From the cell containing the given text, extract its center point as [x, y] coordinate. 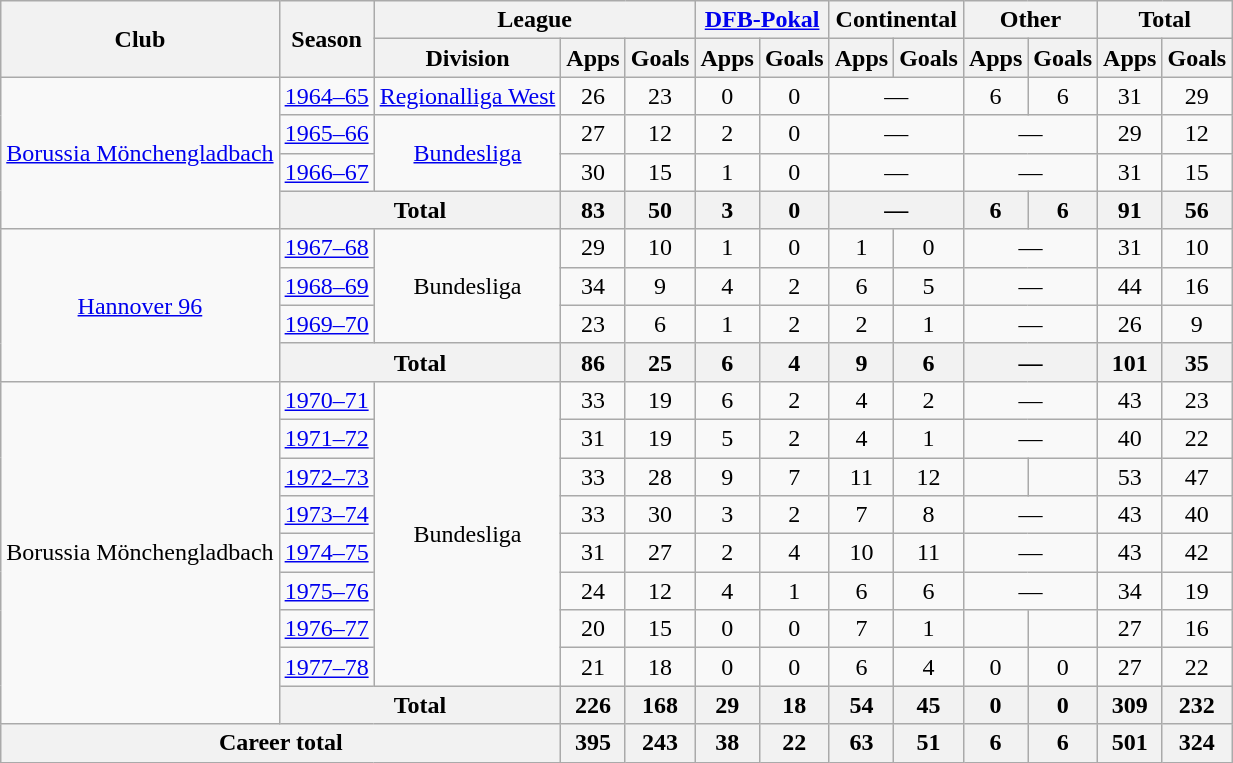
324 [1197, 743]
63 [861, 743]
45 [929, 705]
Regionalliga West [468, 96]
Hannover 96 [140, 305]
50 [660, 210]
1973–74 [326, 515]
24 [593, 591]
44 [1130, 286]
1971–72 [326, 438]
51 [929, 743]
243 [660, 743]
501 [1130, 743]
56 [1197, 210]
Club [140, 39]
42 [1197, 553]
1974–75 [326, 553]
21 [593, 667]
1977–78 [326, 667]
DFB-Pokal [762, 20]
1969–70 [326, 324]
54 [861, 705]
47 [1197, 477]
38 [727, 743]
83 [593, 210]
86 [593, 362]
1976–77 [326, 629]
20 [593, 629]
232 [1197, 705]
91 [1130, 210]
1970–71 [326, 400]
28 [660, 477]
League [534, 20]
53 [1130, 477]
1968–69 [326, 286]
8 [929, 515]
1967–68 [326, 248]
1975–76 [326, 591]
395 [593, 743]
Other [1030, 20]
1972–73 [326, 477]
Career total [281, 743]
35 [1197, 362]
309 [1130, 705]
Division [468, 58]
1965–66 [326, 134]
25 [660, 362]
101 [1130, 362]
1966–67 [326, 172]
226 [593, 705]
Season [326, 39]
Continental [896, 20]
168 [660, 705]
1964–65 [326, 96]
